Search for the cell housing the specified text and yield its [X, Y] center coordinate. 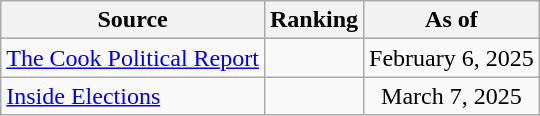
Ranking [314, 20]
Source [133, 20]
The Cook Political Report [133, 58]
As of [452, 20]
Inside Elections [133, 96]
February 6, 2025 [452, 58]
March 7, 2025 [452, 96]
